Return [X, Y] of the center of cell containing provided text 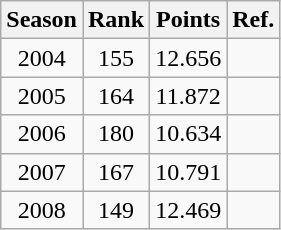
2006 [42, 134]
2008 [42, 210]
10.791 [188, 172]
167 [116, 172]
2005 [42, 96]
Season [42, 20]
164 [116, 96]
11.872 [188, 96]
12.469 [188, 210]
Ref. [254, 20]
Points [188, 20]
180 [116, 134]
Rank [116, 20]
149 [116, 210]
10.634 [188, 134]
2007 [42, 172]
2004 [42, 58]
155 [116, 58]
12.656 [188, 58]
